Scan for the cell matching the given text and deliver its [x, y] coordinate at center. 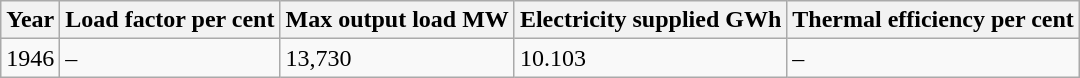
13,730 [397, 58]
Electricity supplied GWh [650, 20]
Thermal efficiency per cent [934, 20]
Year [30, 20]
Max output load MW [397, 20]
1946 [30, 58]
Load factor per cent [170, 20]
10.103 [650, 58]
